Search for the cell housing the specified text and yield its [X, Y] center coordinate. 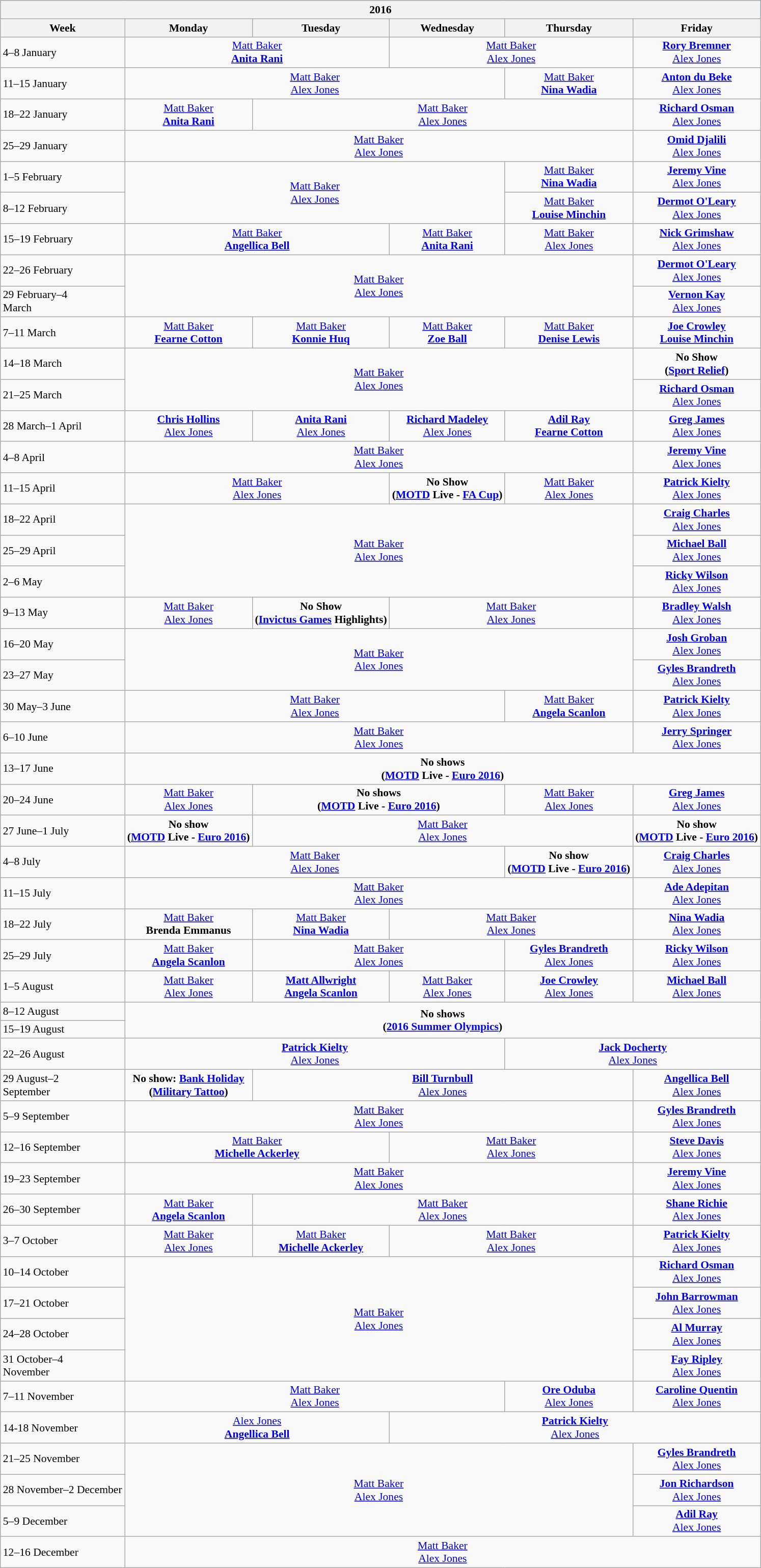
Matt BakerLouise Minchin [568, 208]
25–29 January [63, 146]
Anita RaniAlex Jones [321, 426]
4–8 July [63, 862]
Tuesday [321, 28]
8–12 February [63, 208]
Matt BakerAngellica Bell [257, 239]
Week [63, 28]
Joe CrowleyLouise Minchin [697, 333]
No shows(2016 Summer Olympics) [443, 1020]
18–22 April [63, 520]
16–20 May [63, 644]
17–21 October [63, 1303]
3–7 October [63, 1241]
11–15 January [63, 84]
Bill TurnbullAlex Jones [442, 1085]
12–16 September [63, 1147]
Rory BremnerAlex Jones [697, 52]
21–25 November [63, 1459]
Anton du Beke Alex Jones [697, 84]
28 March–1 April [63, 426]
6–10 June [63, 738]
Alex Jones Angellica Bell [257, 1427]
Matt BakerBrenda Emmanus [188, 924]
23–27 May [63, 675]
11–15 July [63, 894]
Jerry SpringerAlex Jones [697, 738]
4–8 April [63, 457]
9–13 May [63, 613]
Wednesday [447, 28]
Matt BakerZoe Ball [447, 333]
25–29 July [63, 956]
18–22 July [63, 924]
12–16 December [63, 1553]
Thursday [568, 28]
28 November–2 December [63, 1490]
21–25 March [63, 395]
Jack DochertyAlex Jones [633, 1055]
22–26 February [63, 270]
Joe CrowleyAlex Jones [568, 986]
No Show(MOTD Live - FA Cup) [447, 488]
No show: Bank Holiday(Military Tattoo) [188, 1085]
4–8 January [63, 52]
Nick GrimshawAlex Jones [697, 239]
11–15 April [63, 488]
29 August–2 September [63, 1085]
Bradley WalshAlex Jones [697, 613]
Vernon KayAlex Jones [697, 302]
Matt AllwrightAngela Scanlon [321, 986]
15–19 August [63, 1030]
29 February–4 March [63, 302]
Matt BakerFearne Cotton [188, 333]
Adil RayFearne Cotton [568, 426]
Nina WadiaAlex Jones [697, 924]
Matt BakerDenise Lewis [568, 333]
Fay Ripley Alex Jones [697, 1365]
14–18 March [63, 364]
Shane Richie Alex Jones [697, 1209]
2–6 May [63, 582]
Monday [188, 28]
7–11 March [63, 333]
Jon Richardson Alex Jones [697, 1490]
Gyles Brandreth Alex Jones [697, 1459]
10–14 October [63, 1272]
Jeremy Vine Alex Jones [697, 1179]
20–24 June [63, 800]
Friday [697, 28]
Matt Baker Angela Scanlon [188, 1209]
Adil Ray Alex Jones [697, 1521]
No Show(Sport Relief) [697, 364]
Josh GrobanAlex Jones [697, 644]
1–5 February [63, 177]
Richard Osman Alex Jones [697, 1272]
Omid DjaliliAlex Jones [697, 146]
13–17 June [63, 768]
Matt BakerKonnie Huq [321, 333]
Angellica BellAlex Jones [697, 1085]
14-18 November [63, 1427]
26–30 September [63, 1209]
Al Murray Alex Jones [697, 1335]
30 May–3 June [63, 706]
2016 [380, 10]
25–29 April [63, 550]
John Barrowman Alex Jones [697, 1303]
Ore Oduba Alex Jones [568, 1397]
1–5 August [63, 986]
Steve Davis Alex Jones [697, 1147]
22–26 August [63, 1055]
19–23 September [63, 1179]
24–28 October [63, 1335]
5–9 December [63, 1521]
No Show(Invictus Games Highlights) [321, 613]
Matt Baker Michelle Ackerley [321, 1241]
5–9 September [63, 1117]
Matt BakerMichelle Ackerley [257, 1147]
15–19 February [63, 239]
18–22 January [63, 115]
Caroline Quentin Alex Jones [697, 1397]
27 June–1 July [63, 831]
Chris HollinsAlex Jones [188, 426]
31 October–4 November [63, 1365]
8–12 August [63, 1011]
7–11 November [63, 1397]
Richard MadeleyAlex Jones [447, 426]
Ade AdepitanAlex Jones [697, 894]
